Find where the given text appears and provide that cell's center as (X, Y) coordinate. 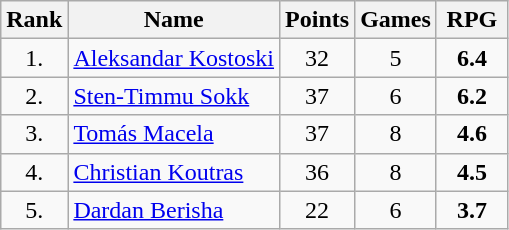
3. (34, 134)
6.2 (472, 96)
Aleksandar Kostoski (174, 58)
3.7 (472, 210)
32 (318, 58)
36 (318, 172)
4.6 (472, 134)
Christian Koutras (174, 172)
Points (318, 20)
Dardan Berisha (174, 210)
4. (34, 172)
RPG (472, 20)
Name (174, 20)
Sten-Timmu Sokk (174, 96)
Rank (34, 20)
2. (34, 96)
Games (396, 20)
5 (396, 58)
6.4 (472, 58)
22 (318, 210)
4.5 (472, 172)
Tomás Macela (174, 134)
1. (34, 58)
5. (34, 210)
